Provide the (X, Y) coordinate of the cell's center where the given text is located.  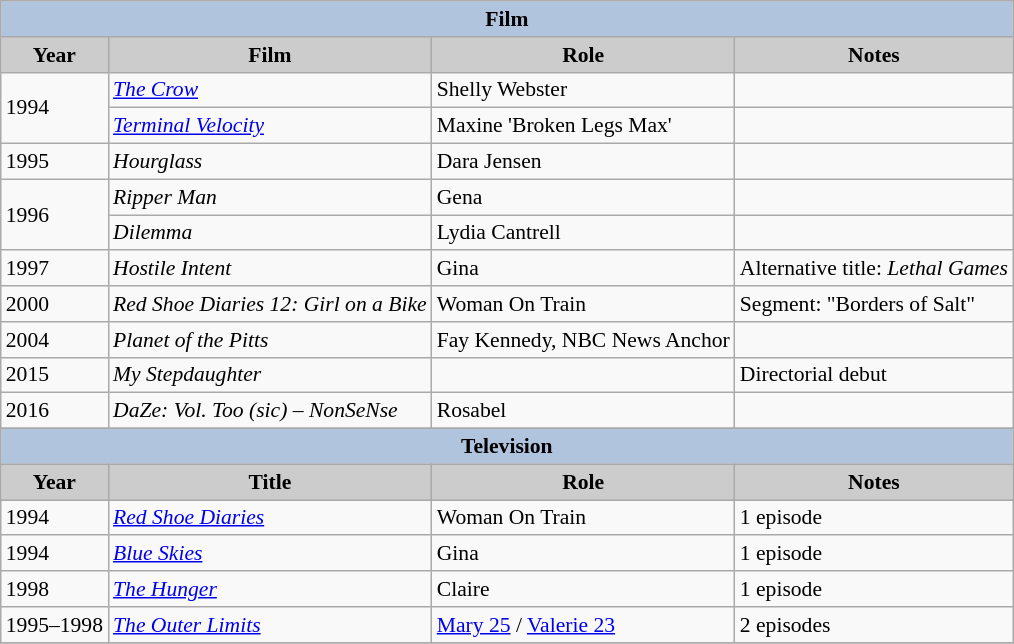
Hostile Intent (270, 269)
Gena (584, 197)
The Hunger (270, 589)
2016 (54, 411)
Television (507, 447)
Terminal Velocity (270, 126)
Shelly Webster (584, 90)
Red Shoe Diaries 12: Girl on a Bike (270, 304)
Ripper Man (270, 197)
My Stepdaughter (270, 375)
Planet of the Pitts (270, 340)
Dilemma (270, 233)
Rosabel (584, 411)
Blue Skies (270, 554)
Lydia Cantrell (584, 233)
Title (270, 482)
1995–1998 (54, 625)
2000 (54, 304)
Fay Kennedy, NBC News Anchor (584, 340)
The Crow (270, 90)
1998 (54, 589)
Maxine 'Broken Legs Max' (584, 126)
1997 (54, 269)
DaZe: Vol. Too (sic) – NonSeNse (270, 411)
Dara Jensen (584, 162)
Hourglass (270, 162)
1995 (54, 162)
Claire (584, 589)
2015 (54, 375)
The Outer Limits (270, 625)
2004 (54, 340)
Segment: "Borders of Salt" (874, 304)
Alternative title: Lethal Games (874, 269)
Red Shoe Diaries (270, 518)
2 episodes (874, 625)
1996 (54, 214)
Directorial debut (874, 375)
Mary 25 / Valerie 23 (584, 625)
